Identify which cell holds the provided text, then report its (X, Y) central coordinate. 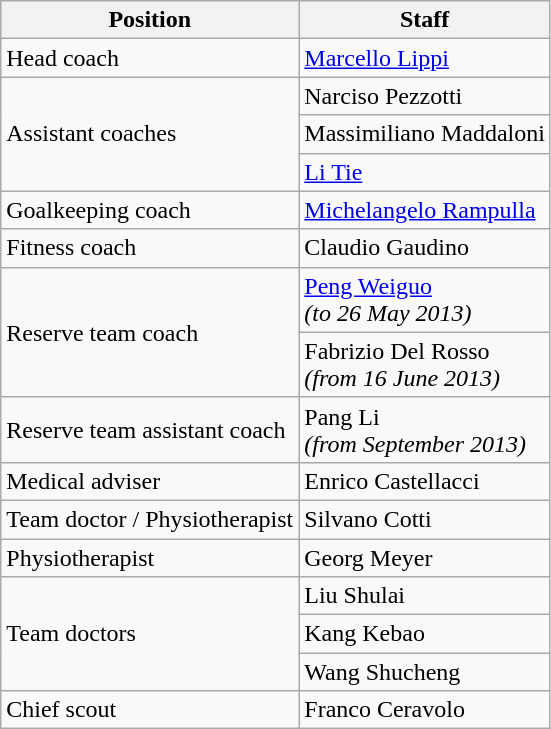
Chief scout (150, 710)
Assistant coaches (150, 134)
Peng Weiguo(to 26 May 2013) (425, 300)
Enrico Castellacci (425, 481)
Franco Ceravolo (425, 710)
Li Tie (425, 172)
Reserve team coach (150, 332)
Goalkeeping coach (150, 210)
Medical adviser (150, 481)
Kang Kebao (425, 634)
Fitness coach (150, 248)
Michelangelo Rampulla (425, 210)
Georg Meyer (425, 557)
Liu Shulai (425, 596)
Reserve team assistant coach (150, 430)
Team doctors (150, 634)
Claudio Gaudino (425, 248)
Physiotherapist (150, 557)
Head coach (150, 58)
Marcello Lippi (425, 58)
Position (150, 20)
Narciso Pezzotti (425, 96)
Wang Shucheng (425, 672)
Silvano Cotti (425, 519)
Pang Li(from September 2013) (425, 430)
Staff (425, 20)
Team doctor / Physiotherapist (150, 519)
Fabrizio Del Rosso(from 16 June 2013) (425, 364)
Massimiliano Maddaloni (425, 134)
